Determine the (x, y) coordinate at the center of the cell enclosing the given text.  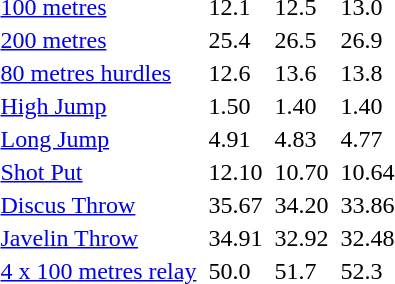
26.5 (302, 40)
4.91 (236, 139)
12.10 (236, 172)
32.92 (302, 238)
1.50 (236, 106)
4.83 (302, 139)
1.40 (302, 106)
10.70 (302, 172)
13.6 (302, 73)
34.20 (302, 205)
34.91 (236, 238)
25.4 (236, 40)
12.6 (236, 73)
35.67 (236, 205)
